Pinpoint the cell where the given text exists, returning its [x, y] midpoint coordinate. 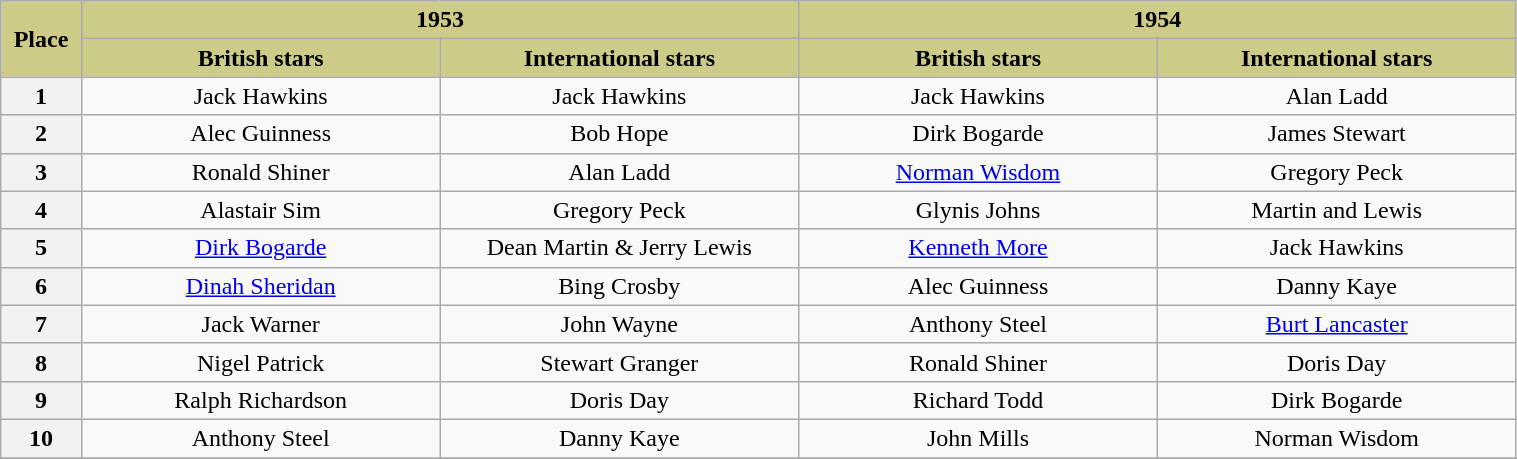
John Wayne [620, 324]
Alastair Sim [260, 210]
Bing Crosby [620, 286]
Ralph Richardson [260, 400]
John Mills [978, 438]
8 [42, 362]
Dinah Sheridan [260, 286]
1 [42, 96]
Place [42, 39]
6 [42, 286]
Burt Lancaster [1336, 324]
2 [42, 134]
4 [42, 210]
Dean Martin & Jerry Lewis [620, 248]
Stewart Granger [620, 362]
Nigel Patrick [260, 362]
9 [42, 400]
Glynis Johns [978, 210]
5 [42, 248]
James Stewart [1336, 134]
Kenneth More [978, 248]
Richard Todd [978, 400]
Jack Warner [260, 324]
10 [42, 438]
1953 [440, 20]
3 [42, 172]
Bob Hope [620, 134]
Martin and Lewis [1336, 210]
1954 [1158, 20]
7 [42, 324]
